Find where the given text appears and provide that cell's center as (X, Y) coordinate. 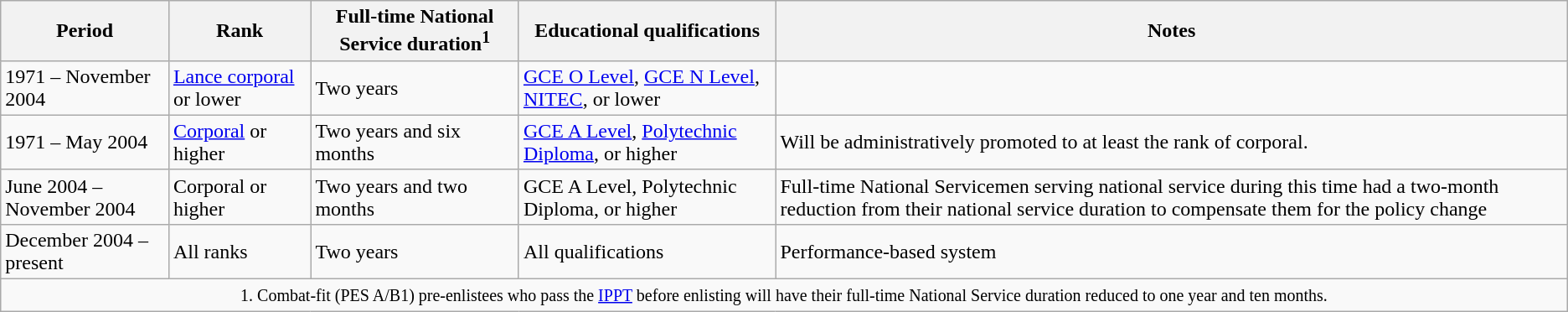
GCE O Level, GCE N Level, NITEC, or lower (647, 87)
All ranks (240, 252)
Performance-based system (1171, 252)
Two years and six months (415, 143)
1971 – May 2004 (85, 143)
Period (85, 31)
Lance corporal or lower (240, 87)
Rank (240, 31)
1971 – November 2004 (85, 87)
December 2004 – present (85, 252)
All qualifications (647, 252)
Educational qualifications (647, 31)
Full-time National Service duration1 (415, 31)
June 2004 – November 2004 (85, 196)
Notes (1171, 31)
Two years and two months (415, 196)
Will be administratively promoted to at least the rank of corporal. (1171, 143)
